For the text-containing cell, return its midpoint in (X, Y) coordinate format. 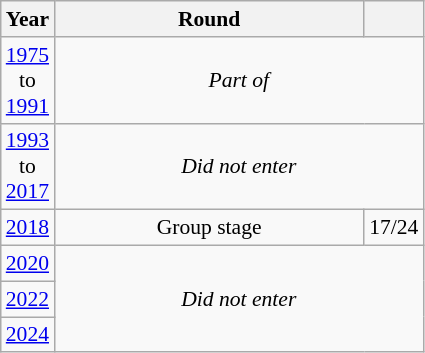
2020 (28, 264)
17/24 (394, 228)
2018 (28, 228)
2024 (28, 335)
2022 (28, 299)
Round (209, 19)
1993to2017 (28, 166)
Group stage (209, 228)
Part of (238, 80)
Year (28, 19)
1975to1991 (28, 80)
